Detect which cell encompasses the target text, then output its [x, y] center coordinate. 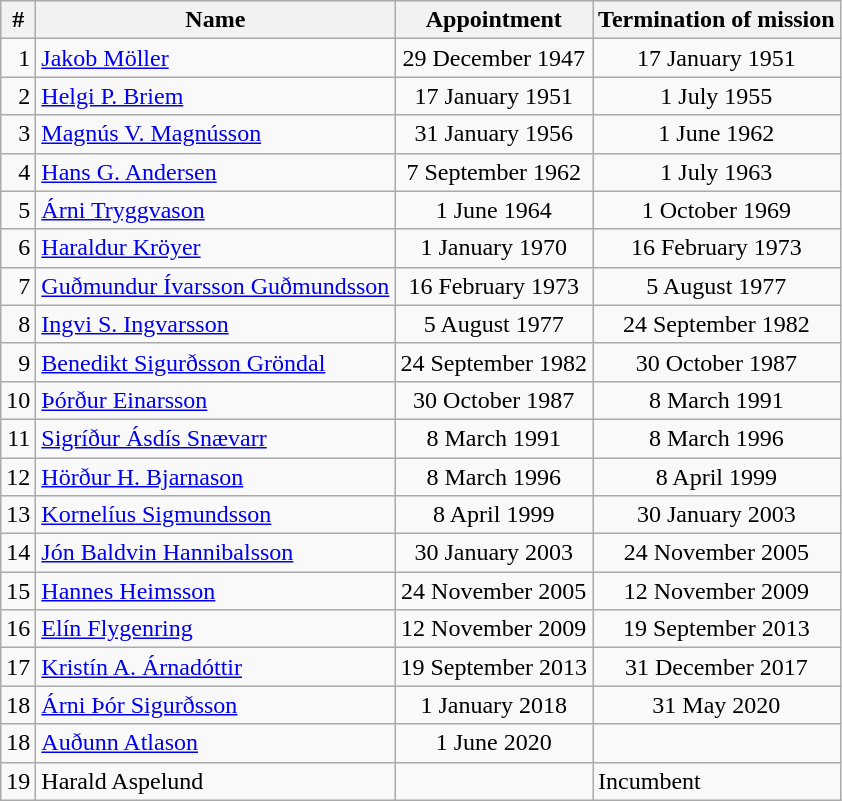
Ingvi S. Ingvarsson [216, 324]
1 July 1963 [717, 172]
Harald Aspelund [216, 781]
Þórður Einarsson [216, 400]
Jakob Möller [216, 58]
Magnús V. Magnússon [216, 134]
11 [18, 438]
Auðunn Atlason [216, 743]
Sigríður Ásdís Snævarr [216, 438]
9 [18, 362]
Termination of mission [717, 20]
1 [18, 58]
Árni Þór Sigurðsson [216, 705]
14 [18, 553]
1 June 1964 [494, 210]
Guðmundur Ívarsson Guðmundsson [216, 286]
15 [18, 591]
13 [18, 515]
1 June 2020 [494, 743]
1 June 1962 [717, 134]
1 January 1970 [494, 248]
7 [18, 286]
Kornelíus Sigmundsson [216, 515]
12 [18, 477]
Hannes Heimsson [216, 591]
3 [18, 134]
Jón Baldvin Hannibalsson [216, 553]
7 September 1962 [494, 172]
Elín Flygenring [216, 629]
31 December 2017 [717, 667]
31 May 2020 [717, 705]
Kristín A. Árnadóttir [216, 667]
17 [18, 667]
1 January 2018 [494, 705]
Hörður H. Bjarnason [216, 477]
Hans G. Andersen [216, 172]
1 July 1955 [717, 96]
10 [18, 400]
31 January 1956 [494, 134]
8 [18, 324]
2 [18, 96]
# [18, 20]
Árni Tryggvason [216, 210]
4 [18, 172]
Incumbent [717, 781]
1 October 1969 [717, 210]
Benedikt Sigurðsson Gröndal [216, 362]
5 [18, 210]
6 [18, 248]
Appointment [494, 20]
29 December 1947 [494, 58]
Name [216, 20]
16 [18, 629]
Haraldur Kröyer [216, 248]
Helgi P. Briem [216, 96]
19 [18, 781]
